Search for the cell housing the specified text and yield its [X, Y] center coordinate. 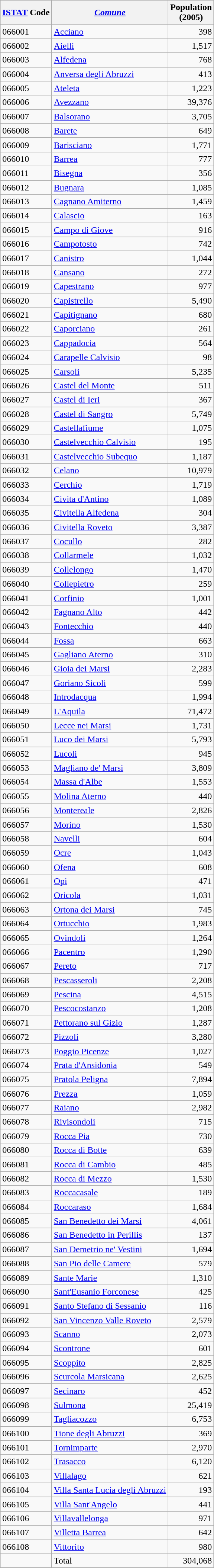
193 [191, 1490]
977 [191, 286]
Roccacasale [110, 1193]
Ateleta [110, 88]
649 [191, 131]
066107 [26, 1532]
066074 [26, 1065]
Raiano [110, 1108]
367 [191, 400]
Capitignano [110, 315]
10,979 [191, 471]
066055 [26, 796]
Collelongo [110, 570]
980 [191, 1546]
066041 [26, 598]
066033 [26, 485]
Massa d'Albe [110, 782]
066021 [26, 315]
4,515 [191, 994]
066020 [26, 301]
Scurcola Marsicana [110, 1377]
2,579 [191, 1320]
066044 [26, 640]
Alfedena [110, 60]
2,073 [191, 1334]
715 [191, 1122]
066031 [26, 456]
742 [191, 244]
066012 [26, 187]
066093 [26, 1334]
066096 [26, 1377]
Montereale [110, 810]
5,235 [191, 371]
Ortucchio [110, 924]
066049 [26, 711]
Rocca Pia [110, 1136]
730 [191, 1136]
Sulmona [110, 1405]
Goriano Sicoli [110, 683]
Magliano de' Marsi [110, 768]
195 [191, 442]
Carsoli [110, 371]
398 [191, 32]
066092 [26, 1320]
369 [191, 1433]
5,793 [191, 740]
066068 [26, 980]
Molina Aterno [110, 796]
71,472 [191, 711]
066006 [26, 102]
San Vincenzo Valle Roveto [110, 1320]
680 [191, 315]
066034 [26, 499]
066072 [26, 1037]
259 [191, 584]
Pereto [110, 966]
1,684 [191, 1207]
066098 [26, 1405]
066003 [26, 60]
Secinaro [110, 1391]
Scontrone [110, 1349]
Ofena [110, 867]
066078 [26, 1122]
066032 [26, 471]
Cagnano Amiterno [110, 202]
Santo Stefano di Sessanio [110, 1306]
066081 [26, 1164]
L'Aquila [110, 711]
Caporciano [110, 329]
San Pio delle Camere [110, 1263]
066057 [26, 824]
San Benedetto dei Marsi [110, 1221]
Total [110, 1561]
261 [191, 329]
Navelli [110, 838]
6,120 [191, 1462]
Anversa degli Abruzzi [110, 74]
Avezzano [110, 102]
Cansano [110, 272]
621 [191, 1476]
1,032 [191, 555]
39,376 [191, 102]
413 [191, 74]
066037 [26, 541]
Gagliano Aterno [110, 655]
066060 [26, 867]
066077 [26, 1108]
549 [191, 1065]
066011 [26, 173]
Civitella Roveto [110, 527]
1,044 [191, 258]
066064 [26, 924]
945 [191, 754]
Acciano [110, 32]
Rocca di Botte [110, 1150]
Sant'Eusanio Forconese [110, 1292]
066027 [26, 400]
916 [191, 230]
304 [191, 513]
Ovindoli [110, 938]
Carapelle Calvisio [110, 357]
304,068 [191, 1561]
425 [191, 1292]
1,731 [191, 725]
Opi [110, 881]
Villalago [110, 1476]
7,894 [191, 1079]
066042 [26, 612]
Campotosto [110, 244]
066050 [26, 725]
639 [191, 1150]
Scoppito [110, 1363]
066063 [26, 910]
Castelvecchio Subequo [110, 456]
1,290 [191, 952]
2,625 [191, 1377]
163 [191, 216]
Gioia dei Marsi [110, 669]
717 [191, 966]
066065 [26, 938]
Vittorito [110, 1546]
066104 [26, 1490]
Tione degli Abruzzi [110, 1433]
564 [191, 343]
1,223 [191, 88]
Rivisondoli [110, 1122]
Aielli [110, 46]
066094 [26, 1349]
066058 [26, 838]
066079 [26, 1136]
663 [191, 640]
Luco dei Marsi [110, 740]
066103 [26, 1476]
066082 [26, 1179]
066097 [26, 1391]
Pescocostanzo [110, 1009]
066089 [26, 1277]
2,283 [191, 669]
116 [191, 1306]
189 [191, 1193]
066030 [26, 442]
6,753 [191, 1419]
1,470 [191, 570]
768 [191, 60]
066001 [26, 32]
604 [191, 838]
066100 [26, 1433]
Castel di Ieri [110, 400]
5,749 [191, 414]
Collepietro [110, 584]
272 [191, 272]
3,705 [191, 116]
Lecce nei Marsi [110, 725]
485 [191, 1164]
1,719 [191, 485]
066019 [26, 286]
San Benedetto in Perillis [110, 1235]
San Demetrio ne' Vestini [110, 1249]
066062 [26, 895]
066013 [26, 202]
1,187 [191, 456]
2,208 [191, 980]
066018 [26, 272]
Cappadocia [110, 343]
1,287 [191, 1023]
2,826 [191, 810]
066025 [26, 371]
Prata d'Ansidonia [110, 1065]
066024 [26, 357]
1,208 [191, 1009]
066102 [26, 1462]
2,970 [191, 1447]
Pratola Peligna [110, 1079]
599 [191, 683]
066015 [26, 230]
Morino [110, 824]
066040 [26, 584]
1,001 [191, 598]
066105 [26, 1504]
066017 [26, 258]
4,061 [191, 1221]
1,089 [191, 499]
1,031 [191, 895]
Villa Sant'Angelo [110, 1504]
442 [191, 612]
3,387 [191, 527]
471 [191, 881]
356 [191, 173]
Poggio Picenze [110, 1051]
Barete [110, 131]
777 [191, 159]
066022 [26, 329]
Villetta Barrea [110, 1532]
1,085 [191, 187]
Fossa [110, 640]
Sante Marie [110, 1277]
066054 [26, 782]
Prezza [110, 1093]
066053 [26, 768]
25,419 [191, 1405]
066106 [26, 1518]
Bugnara [110, 187]
Civita d'Antino [110, 499]
1,264 [191, 938]
066028 [26, 414]
066052 [26, 754]
Balsorano [110, 116]
066038 [26, 555]
Oricola [110, 895]
066023 [26, 343]
Pacentro [110, 952]
066084 [26, 1207]
452 [191, 1391]
066008 [26, 131]
98 [191, 357]
Tornimparte [110, 1447]
601 [191, 1349]
Castel di Sangro [110, 414]
1,694 [191, 1249]
066010 [26, 159]
Barisciano [110, 145]
Fagnano Alto [110, 612]
066009 [26, 145]
5,490 [191, 301]
441 [191, 1504]
066059 [26, 853]
Rocca di Mezzo [110, 1179]
066095 [26, 1363]
745 [191, 910]
066036 [26, 527]
Bisegna [110, 173]
1,459 [191, 202]
066047 [26, 683]
066007 [26, 116]
066073 [26, 1051]
066051 [26, 740]
066070 [26, 1009]
Population (2005) [191, 13]
Calascio [110, 216]
Capestrano [110, 286]
971 [191, 1518]
3,280 [191, 1037]
Civitella Alfedena [110, 513]
066039 [26, 570]
066029 [26, 428]
282 [191, 541]
1,553 [191, 782]
Introdacqua [110, 697]
Canistro [110, 258]
Trasacco [110, 1462]
Celano [110, 471]
Pettorano sul Gizio [110, 1023]
066088 [26, 1263]
Villa Santa Lucia degli Abruzzi [110, 1490]
Castellafiume [110, 428]
Pizzoli [110, 1037]
Capistrello [110, 301]
066046 [26, 669]
1,310 [191, 1277]
066087 [26, 1249]
Castelvecchio Calvisio [110, 442]
066086 [26, 1235]
Collarmele [110, 555]
Barrea [110, 159]
1,983 [191, 924]
066099 [26, 1419]
1,517 [191, 46]
066002 [26, 46]
066014 [26, 216]
ISTAT Code [26, 13]
066075 [26, 1079]
066091 [26, 1306]
066085 [26, 1221]
Tagliacozzo [110, 1419]
2,982 [191, 1108]
Corfinio [110, 598]
Roccaraso [110, 1207]
066076 [26, 1093]
1,027 [191, 1051]
066026 [26, 385]
066035 [26, 513]
066067 [26, 966]
066005 [26, 88]
579 [191, 1263]
Pescasseroli [110, 980]
3,809 [191, 768]
066061 [26, 881]
Pescina [110, 994]
137 [191, 1235]
1,043 [191, 853]
Comune [110, 13]
Cerchio [110, 485]
Campo di Giove [110, 230]
2,825 [191, 1363]
511 [191, 385]
1,075 [191, 428]
Castel del Monte [110, 385]
Rocca di Cambio [110, 1164]
066045 [26, 655]
310 [191, 655]
066071 [26, 1023]
Ortona dei Marsi [110, 910]
Villavallelonga [110, 1518]
066043 [26, 626]
1,994 [191, 697]
066066 [26, 952]
Ocre [110, 853]
1,059 [191, 1093]
066108 [26, 1546]
Lucoli [110, 754]
066101 [26, 1447]
Scanno [110, 1334]
066090 [26, 1292]
1,771 [191, 145]
066069 [26, 994]
Fontecchio [110, 626]
066048 [26, 697]
642 [191, 1532]
066016 [26, 244]
066083 [26, 1193]
066004 [26, 74]
066080 [26, 1150]
Cocullo [110, 541]
066056 [26, 810]
608 [191, 867]
